Locate the cell with the specified text and output its (x, y) center coordinate. 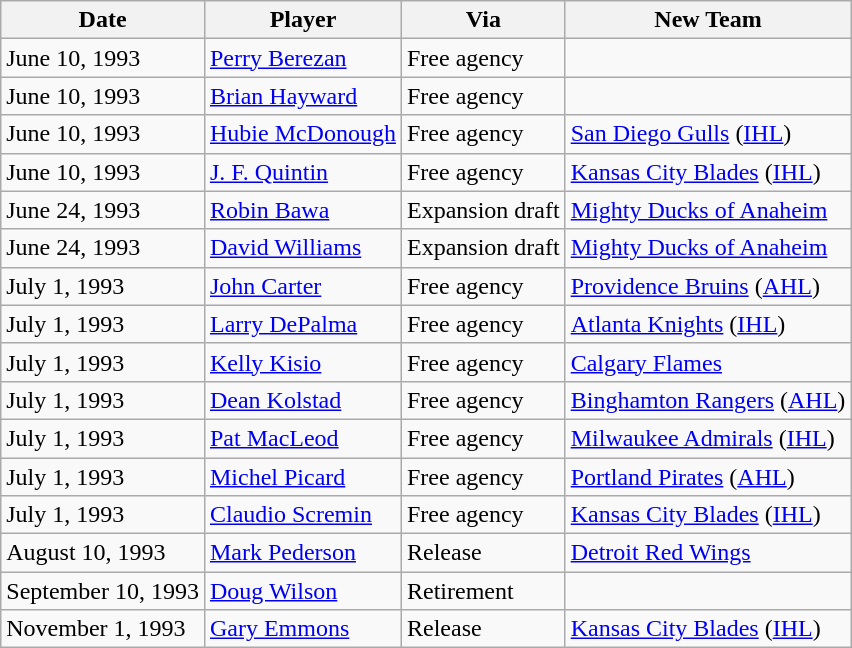
Claudio Scremin (302, 515)
August 10, 1993 (103, 553)
Atlanta Knights (IHL) (708, 324)
Larry DePalma (302, 324)
Milwaukee Admirals (IHL) (708, 438)
Michel Picard (302, 477)
Gary Emmons (302, 629)
San Diego Gulls (IHL) (708, 134)
Pat MacLeod (302, 438)
Calgary Flames (708, 362)
Hubie McDonough (302, 134)
Retirement (483, 591)
New Team (708, 20)
Portland Pirates (AHL) (708, 477)
J. F. Quintin (302, 172)
November 1, 1993 (103, 629)
Brian Hayward (302, 96)
Dean Kolstad (302, 400)
Perry Berezan (302, 58)
Doug Wilson (302, 591)
Binghamton Rangers (AHL) (708, 400)
September 10, 1993 (103, 591)
Detroit Red Wings (708, 553)
Mark Pederson (302, 553)
David Williams (302, 248)
Player (302, 20)
Via (483, 20)
Kelly Kisio (302, 362)
Robin Bawa (302, 210)
John Carter (302, 286)
Date (103, 20)
Providence Bruins (AHL) (708, 286)
